Output the (x, y) coordinate of the center of the cell containing the given text.  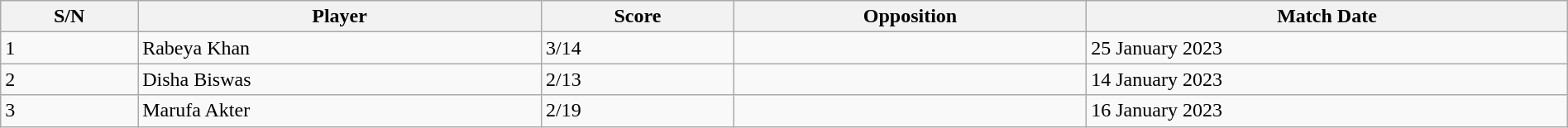
25 January 2023 (1327, 48)
1 (69, 48)
Marufa Akter (340, 111)
Match Date (1327, 17)
S/N (69, 17)
3 (69, 111)
2 (69, 79)
2/19 (638, 111)
2/13 (638, 79)
14 January 2023 (1327, 79)
Opposition (910, 17)
Player (340, 17)
16 January 2023 (1327, 111)
Rabeya Khan (340, 48)
3/14 (638, 48)
Disha Biswas (340, 79)
Score (638, 17)
